Identify which cell holds the provided text, then report its (X, Y) central coordinate. 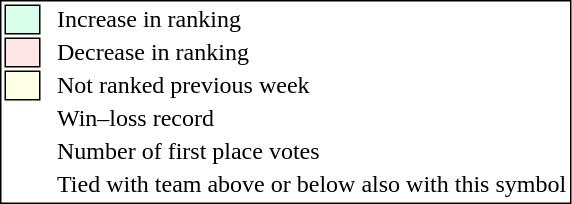
Not ranked previous week (312, 85)
Decrease in ranking (312, 53)
Win–loss record (312, 119)
Increase in ranking (312, 19)
Tied with team above or below also with this symbol (312, 185)
Number of first place votes (312, 151)
